From the cell containing the given text, extract its center point as [x, y] coordinate. 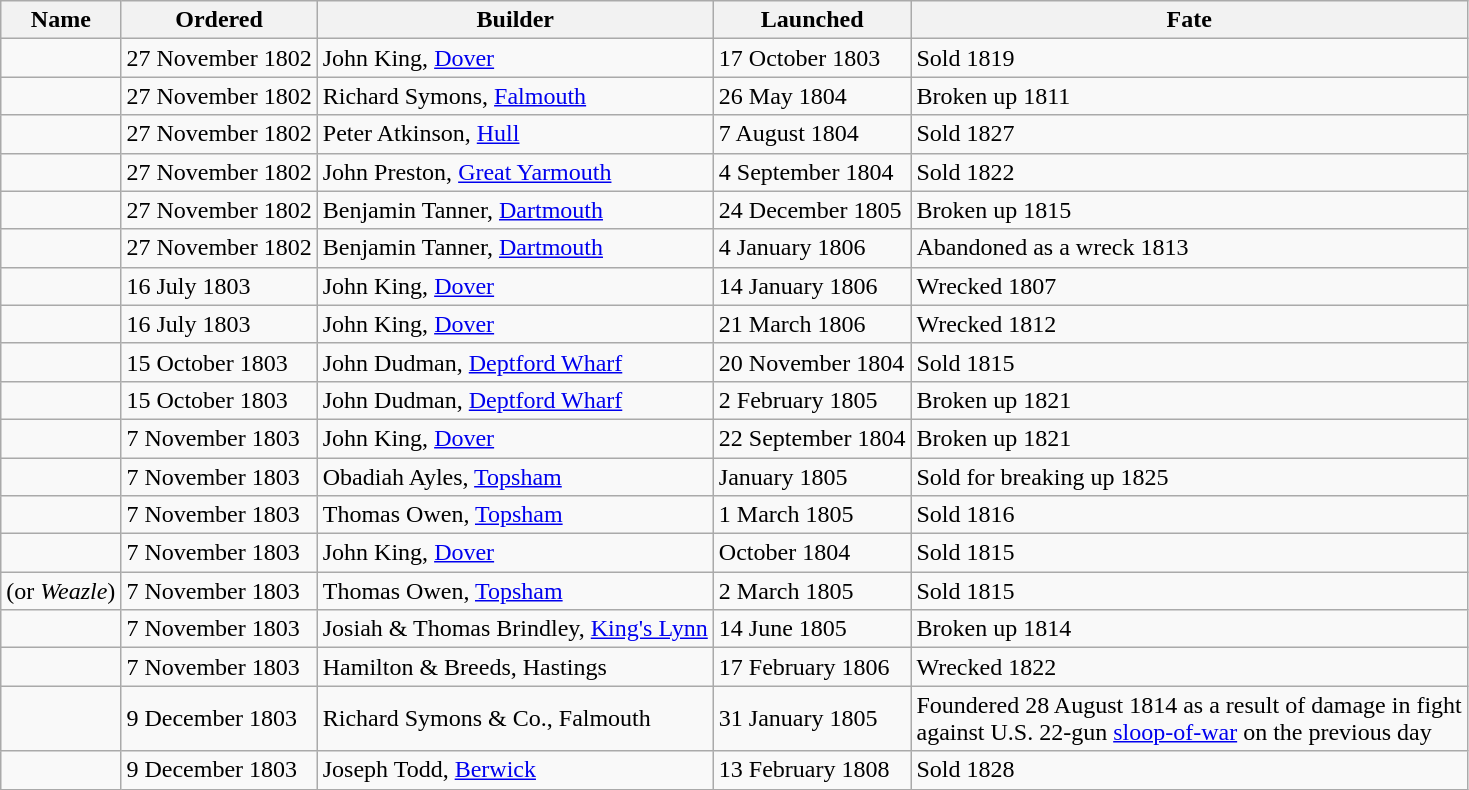
John Preston, Great Yarmouth [515, 172]
21 March 1806 [812, 324]
14 January 1806 [812, 286]
14 June 1805 [812, 629]
January 1805 [812, 477]
Peter Atkinson, Hull [515, 134]
Joseph Todd, Berwick [515, 770]
Broken up 1814 [1189, 629]
26 May 1804 [812, 96]
Richard Symons, Falmouth [515, 96]
2 February 1805 [812, 400]
Ordered [219, 20]
Sold 1828 [1189, 770]
17 February 1806 [812, 667]
Sold for breaking up 1825 [1189, 477]
Foundered 28 August 1814 as a result of damage in fight against U.S. 22-gun sloop-of-war on the previous day [1189, 718]
17 October 1803 [812, 58]
22 September 1804 [812, 438]
Broken up 1815 [1189, 210]
Richard Symons & Co., Falmouth [515, 718]
Broken up 1811 [1189, 96]
4 September 1804 [812, 172]
Hamilton & Breeds, Hastings [515, 667]
Name [61, 20]
Sold 1827 [1189, 134]
7 August 1804 [812, 134]
4 January 1806 [812, 248]
Abandoned as a wreck 1813 [1189, 248]
Wrecked 1807 [1189, 286]
Sold 1816 [1189, 515]
October 1804 [812, 553]
20 November 1804 [812, 362]
Josiah & Thomas Brindley, King's Lynn [515, 629]
Sold 1819 [1189, 58]
Builder [515, 20]
24 December 1805 [812, 210]
Launched [812, 20]
Fate [1189, 20]
Obadiah Ayles, Topsham [515, 477]
2 March 1805 [812, 591]
31 January 1805 [812, 718]
Sold 1822 [1189, 172]
Wrecked 1822 [1189, 667]
1 March 1805 [812, 515]
Wrecked 1812 [1189, 324]
(or Weazle) [61, 591]
13 February 1808 [812, 770]
